Provide the [x, y] coordinate of the cell's center where the given text is located.  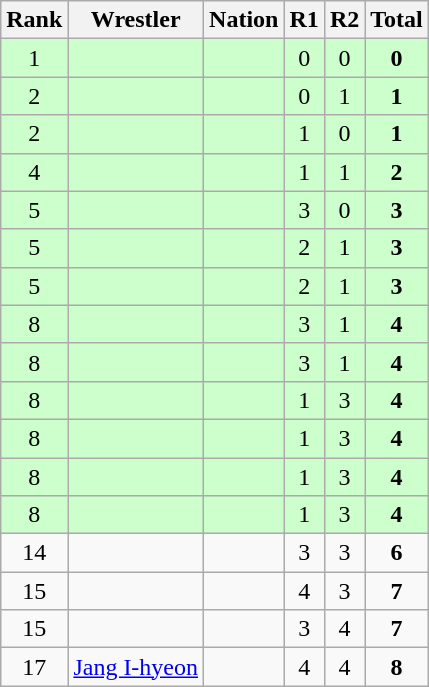
Nation [244, 20]
R1 [304, 20]
14 [34, 553]
Wrestler [136, 20]
R2 [344, 20]
Total [397, 20]
17 [34, 667]
6 [397, 553]
Rank [34, 20]
Jang I-hyeon [136, 667]
